Pinpoint the cell where the given text exists, returning its (x, y) midpoint coordinate. 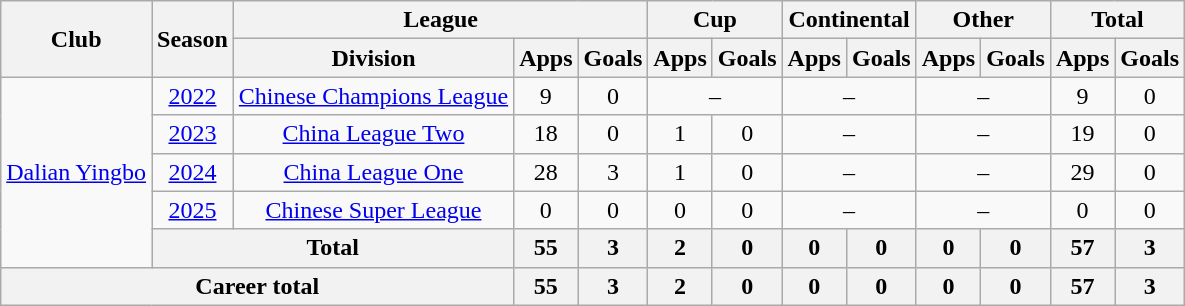
Dalian Yingbo (76, 172)
China League Two (373, 134)
2022 (193, 96)
19 (1082, 134)
Chinese Super League (373, 210)
Cup (715, 20)
League (440, 20)
Career total (258, 286)
Division (373, 58)
2023 (193, 134)
Chinese Champions League (373, 96)
China League One (373, 172)
2025 (193, 210)
18 (546, 134)
Club (76, 39)
Season (193, 39)
2024 (193, 172)
Other (983, 20)
Continental (849, 20)
28 (546, 172)
29 (1082, 172)
